Locate the cell with the specified text and output its (x, y) center coordinate. 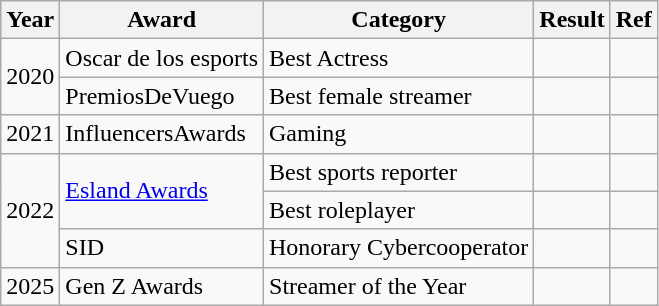
InfluencersAwards (162, 134)
Ref (634, 20)
Category (399, 20)
Esland Awards (162, 191)
Award (162, 20)
Gen Z Awards (162, 286)
Year (30, 20)
Result (572, 20)
Best roleplayer (399, 210)
PremiosDeVuego (162, 96)
Gaming (399, 134)
Honorary Cybercooperator (399, 248)
Best sports reporter (399, 172)
SID (162, 248)
Best female streamer (399, 96)
Streamer of the Year (399, 286)
2020 (30, 77)
2025 (30, 286)
2022 (30, 210)
Best Actress (399, 58)
Oscar de los esports (162, 58)
2021 (30, 134)
